For the text-containing cell, return its midpoint in (X, Y) coordinate format. 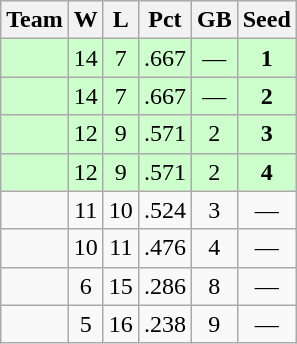
Pct (164, 20)
.286 (164, 286)
L (120, 20)
16 (120, 324)
.524 (164, 210)
8 (214, 286)
.476 (164, 248)
Team (35, 20)
W (86, 20)
6 (86, 286)
Seed (266, 20)
.238 (164, 324)
5 (86, 324)
1 (266, 58)
15 (120, 286)
GB (214, 20)
